Find where the given text appears and provide that cell's center as (X, Y) coordinate. 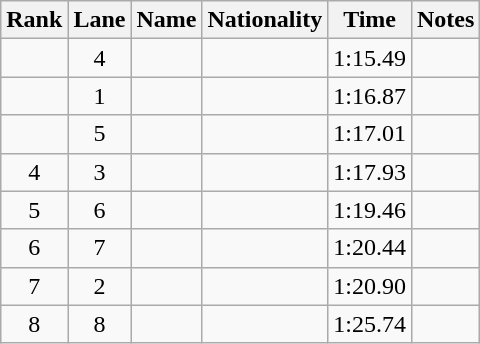
1:16.87 (370, 96)
Time (370, 20)
3 (100, 172)
Rank (34, 20)
2 (100, 286)
1:20.90 (370, 286)
1 (100, 96)
Notes (445, 20)
Lane (100, 20)
1:19.46 (370, 210)
1:20.44 (370, 248)
1:25.74 (370, 324)
1:17.01 (370, 134)
1:17.93 (370, 172)
1:15.49 (370, 58)
Name (166, 20)
Nationality (265, 20)
